Extract the (x, y) coordinate from the center of the cell holding the provided text.  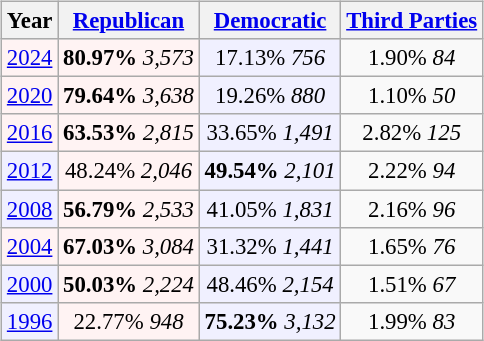
31.32% 1,441 (270, 246)
41.05% 1,831 (270, 209)
19.26% 880 (270, 96)
17.13% 756 (270, 58)
63.53% 2,815 (129, 133)
48.24% 2,046 (129, 171)
2000 (30, 284)
80.97% 3,573 (129, 58)
Third Parties (412, 21)
2020 (30, 96)
1.90% 84 (412, 58)
75.23% 3,132 (270, 321)
2.16% 96 (412, 209)
56.79% 2,533 (129, 209)
2.82% 125 (412, 133)
67.03% 3,084 (129, 246)
33.65% 1,491 (270, 133)
Year (30, 21)
49.54% 2,101 (270, 171)
2024 (30, 58)
Democratic (270, 21)
1.99% 83 (412, 321)
1996 (30, 321)
2016 (30, 133)
1.65% 76 (412, 246)
2004 (30, 246)
2012 (30, 171)
2008 (30, 209)
50.03% 2,224 (129, 284)
2.22% 94 (412, 171)
Republican (129, 21)
1.10% 50 (412, 96)
1.51% 67 (412, 284)
79.64% 3,638 (129, 96)
22.77% 948 (129, 321)
48.46% 2,154 (270, 284)
